Determine the [X, Y] coordinate at the center of the cell enclosing the given text.  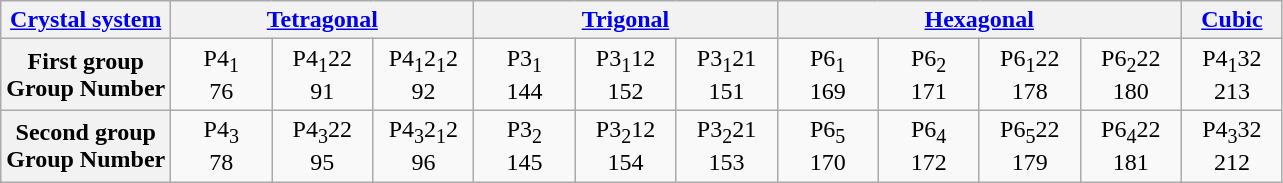
P4176 [222, 74]
Second groupGroup Number [86, 146]
P62 171 [928, 74]
P4322 95 [322, 146]
P4332212 [1232, 146]
Trigonal [626, 20]
P6122 178 [1030, 74]
P32 145 [524, 146]
P4132213 [1232, 74]
P31 144 [524, 74]
First groupGroup Number [86, 74]
P43212 96 [424, 146]
P3221 153 [726, 146]
P64 172 [928, 146]
P3121 151 [726, 74]
Tetragonal [322, 20]
P41212 92 [424, 74]
P61 169 [828, 74]
Crystal system [86, 20]
P3112 152 [626, 74]
P3212 154 [626, 146]
P6422 181 [1130, 146]
Cubic [1232, 20]
P65 170 [828, 146]
Hexagonal [979, 20]
P4378 [222, 146]
P6222 180 [1130, 74]
P6522 179 [1030, 146]
P4122 91 [322, 74]
